Detect which cell encompasses the target text, then output its [X, Y] center coordinate. 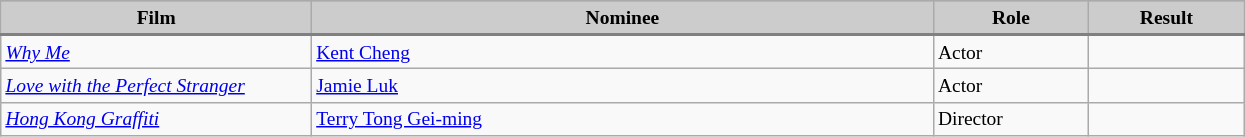
Jamie Luk [623, 86]
Hong Kong Graffiti [156, 118]
Film [156, 18]
Terry Tong Gei-ming [623, 118]
Kent Cheng [623, 52]
Why Me [156, 52]
Role [1010, 18]
Result [1166, 18]
Director [1010, 118]
Love with the Perfect Stranger [156, 86]
Nominee [623, 18]
